Return [X, Y] of the center of cell containing provided text 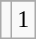
1 [24, 20]
